For the text-containing cell, return its midpoint in [x, y] coordinate format. 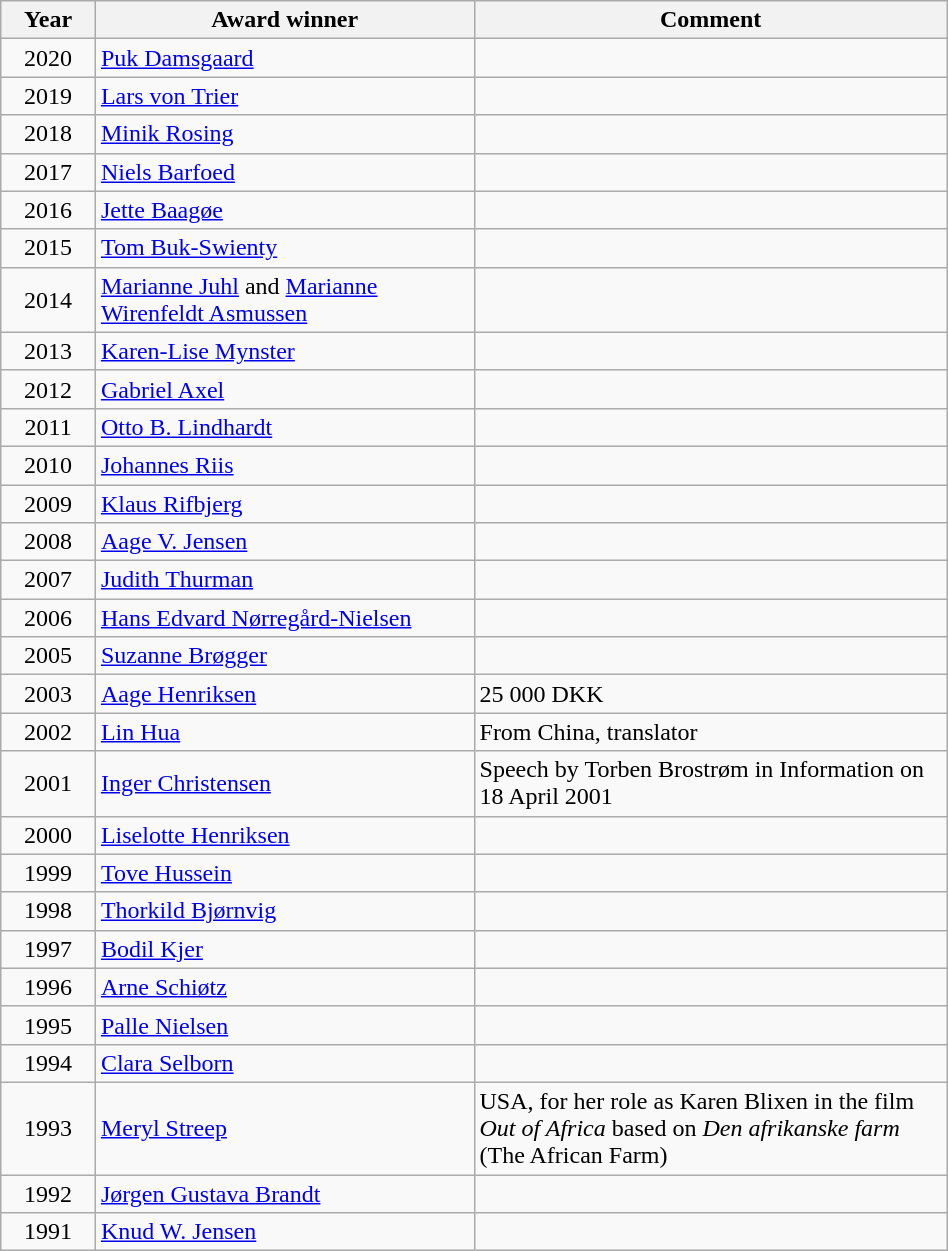
Karen-Lise Mynster [284, 351]
2000 [48, 835]
Marianne Juhl and Marianne Wirenfeldt Asmussen [284, 300]
Jørgen Gustava Brandt [284, 1193]
Lin Hua [284, 732]
1999 [48, 873]
Thorkild Bjørnvig [284, 911]
1995 [48, 1025]
From China, translator [710, 732]
Aage V. Jensen [284, 542]
2019 [48, 96]
USA, for her role as Karen Blixen in the film Out of Africa based on Den afrikanske farm (The African Farm) [710, 1128]
Liselotte Henriksen [284, 835]
Otto B. Lindhardt [284, 427]
Tom Buk-Swienty [284, 248]
Klaus Rifbjerg [284, 503]
Gabriel Axel [284, 389]
Arne Schiøtz [284, 987]
2008 [48, 542]
Minik Rosing [284, 134]
Palle Nielsen [284, 1025]
Lars von Trier [284, 96]
1991 [48, 1232]
Jette Baagøe [284, 210]
2001 [48, 784]
2017 [48, 172]
2011 [48, 427]
1993 [48, 1128]
Year [48, 20]
1997 [48, 949]
Hans Edvard Nørregård-Nielsen [284, 618]
Aage Henriksen [284, 694]
2003 [48, 694]
Suzanne Brøgger [284, 656]
2020 [48, 58]
2005 [48, 656]
Bodil Kjer [284, 949]
25 000 DKK [710, 694]
1996 [48, 987]
Knud W. Jensen [284, 1232]
Meryl Streep [284, 1128]
2010 [48, 465]
Clara Selborn [284, 1063]
1998 [48, 911]
Comment [710, 20]
Award winner [284, 20]
Speech by Torben Brostrøm in Information on 18 April 2001 [710, 784]
Johannes Riis [284, 465]
2006 [48, 618]
1992 [48, 1193]
Tove Hussein [284, 873]
2002 [48, 732]
Niels Barfoed [284, 172]
2013 [48, 351]
1994 [48, 1063]
Puk Damsgaard [284, 58]
2012 [48, 389]
2016 [48, 210]
2007 [48, 580]
2018 [48, 134]
2015 [48, 248]
Inger Christensen [284, 784]
Judith Thurman [284, 580]
2009 [48, 503]
2014 [48, 300]
